For the text-containing cell, return its midpoint in [X, Y] coordinate format. 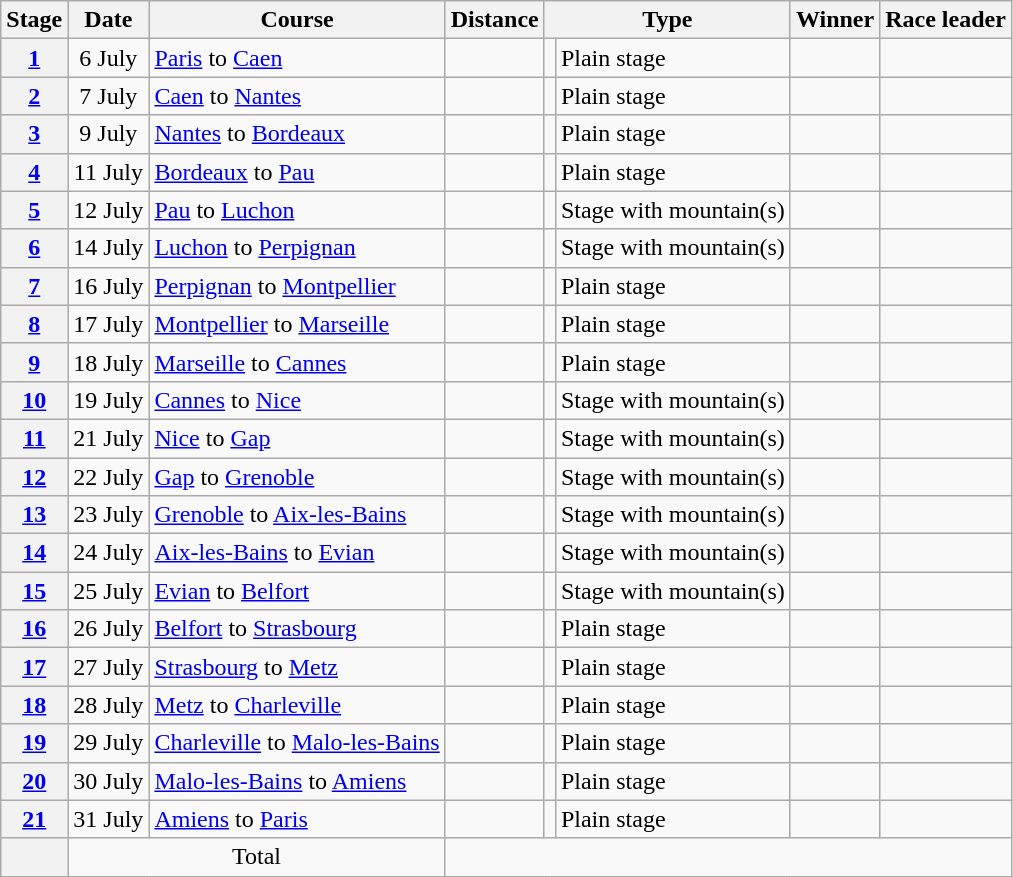
Aix-les-Bains to Evian [297, 553]
Paris to Caen [297, 58]
Montpellier to Marseille [297, 324]
28 July [108, 705]
22 July [108, 477]
26 July [108, 629]
Cannes to Nice [297, 400]
31 July [108, 819]
21 July [108, 438]
11 [34, 438]
10 [34, 400]
12 [34, 477]
Grenoble to Aix-les-Bains [297, 515]
23 July [108, 515]
3 [34, 134]
Date [108, 20]
19 [34, 743]
12 July [108, 210]
17 July [108, 324]
21 [34, 819]
20 [34, 781]
Metz to Charleville [297, 705]
5 [34, 210]
19 July [108, 400]
29 July [108, 743]
9 [34, 362]
14 [34, 553]
Luchon to Perpignan [297, 248]
9 July [108, 134]
11 July [108, 172]
24 July [108, 553]
14 July [108, 248]
Gap to Grenoble [297, 477]
Winner [834, 20]
Type [667, 20]
4 [34, 172]
Malo-les-Bains to Amiens [297, 781]
2 [34, 96]
16 [34, 629]
Caen to Nantes [297, 96]
Perpignan to Montpellier [297, 286]
Strasbourg to Metz [297, 667]
18 [34, 705]
7 July [108, 96]
18 July [108, 362]
Pau to Luchon [297, 210]
16 July [108, 286]
13 [34, 515]
6 July [108, 58]
Course [297, 20]
Nice to Gap [297, 438]
15 [34, 591]
Total [256, 857]
6 [34, 248]
25 July [108, 591]
1 [34, 58]
Amiens to Paris [297, 819]
Stage [34, 20]
7 [34, 286]
Bordeaux to Pau [297, 172]
Evian to Belfort [297, 591]
8 [34, 324]
27 July [108, 667]
Charleville to Malo-les-Bains [297, 743]
30 July [108, 781]
Belfort to Strasbourg [297, 629]
Distance [494, 20]
Marseille to Cannes [297, 362]
Race leader [946, 20]
17 [34, 667]
Nantes to Bordeaux [297, 134]
